Return (x, y) of the center of cell containing provided text 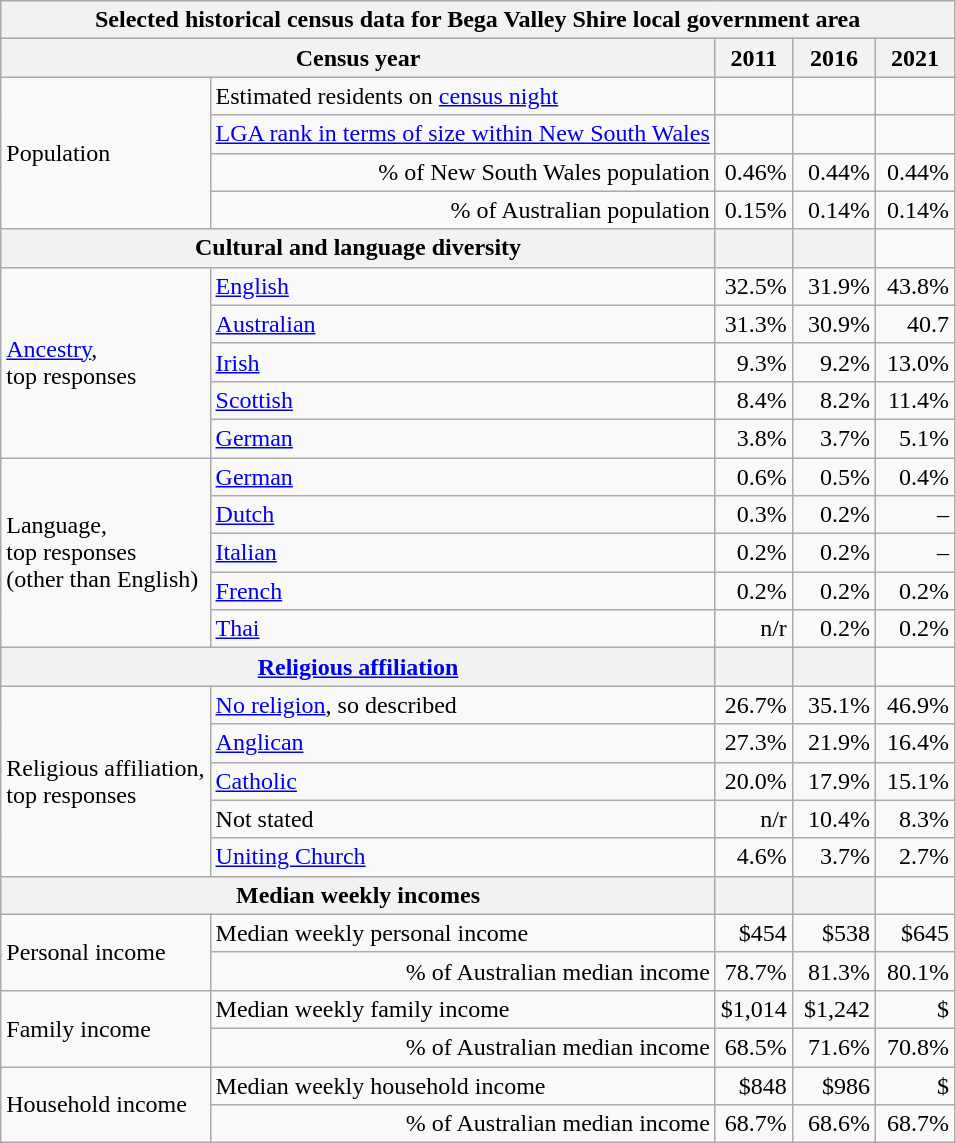
Religious affiliation,top responses (106, 781)
2016 (834, 58)
Family income (106, 1028)
27.3% (754, 743)
$1,242 (834, 1009)
31.9% (834, 286)
70.8% (914, 1047)
8.4% (754, 400)
Median weekly personal income (462, 933)
0.46% (754, 172)
17.9% (834, 781)
Dutch (462, 515)
% of Australian population (462, 210)
9.3% (754, 362)
68.6% (834, 1124)
31.3% (754, 324)
8.3% (914, 819)
$1,014 (754, 1009)
32.5% (754, 286)
5.1% (914, 438)
68.5% (754, 1047)
Language,top responses(other than English) (106, 553)
11.4% (914, 400)
16.4% (914, 743)
% of New South Wales population (462, 172)
LGA rank in terms of size within New South Wales (462, 134)
Household income (106, 1104)
Irish (462, 362)
3.8% (754, 438)
Selected historical census data for Bega Valley Shire local government area (478, 20)
Estimated residents on census night (462, 96)
0.15% (754, 210)
10.4% (834, 819)
Census year (358, 58)
English (462, 286)
0.3% (754, 515)
8.2% (834, 400)
French (462, 591)
2011 (754, 58)
No religion, so described (462, 705)
Personal income (106, 952)
Thai (462, 629)
30.9% (834, 324)
35.1% (834, 705)
15.1% (914, 781)
Median weekly incomes (358, 895)
Uniting Church (462, 857)
Italian (462, 553)
Not stated (462, 819)
71.6% (834, 1047)
Scottish (462, 400)
Catholic (462, 781)
26.7% (754, 705)
40.7 (914, 324)
Median weekly household income (462, 1085)
9.2% (834, 362)
Median weekly family income (462, 1009)
0.4% (914, 477)
$848 (754, 1085)
0.6% (754, 477)
43.8% (914, 286)
2.7% (914, 857)
21.9% (834, 743)
Religious affiliation (358, 667)
13.0% (914, 362)
78.7% (754, 971)
Anglican (462, 743)
80.1% (914, 971)
Cultural and language diversity (358, 248)
Ancestry,top responses (106, 362)
4.6% (754, 857)
Population (106, 153)
$986 (834, 1085)
$645 (914, 933)
$454 (754, 933)
81.3% (834, 971)
46.9% (914, 705)
Australian (462, 324)
20.0% (754, 781)
2021 (914, 58)
$538 (834, 933)
0.5% (834, 477)
